Provide the [X, Y] coordinate of the cell's center where the given text is located.  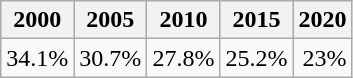
2015 [256, 20]
27.8% [184, 58]
30.7% [110, 58]
2020 [322, 20]
34.1% [38, 58]
23% [322, 58]
25.2% [256, 58]
2010 [184, 20]
2000 [38, 20]
2005 [110, 20]
